Detect which cell encompasses the target text, then output its [x, y] center coordinate. 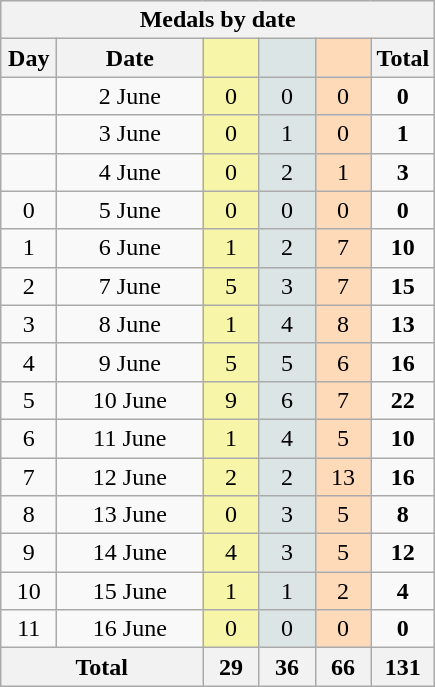
11 June [130, 438]
12 [403, 553]
Day [29, 58]
16 June [130, 629]
8 June [130, 324]
Medals by date [218, 20]
14 June [130, 553]
2 June [130, 96]
29 [231, 667]
3 June [130, 134]
66 [343, 667]
5 June [130, 210]
15 [403, 286]
11 [29, 629]
12 June [130, 477]
7 June [130, 286]
131 [403, 667]
6 June [130, 248]
22 [403, 400]
Date [130, 58]
15 June [130, 591]
9 June [130, 362]
13 June [130, 515]
4 June [130, 172]
10 June [130, 400]
36 [287, 667]
